For the text-containing cell, return its midpoint in (x, y) coordinate format. 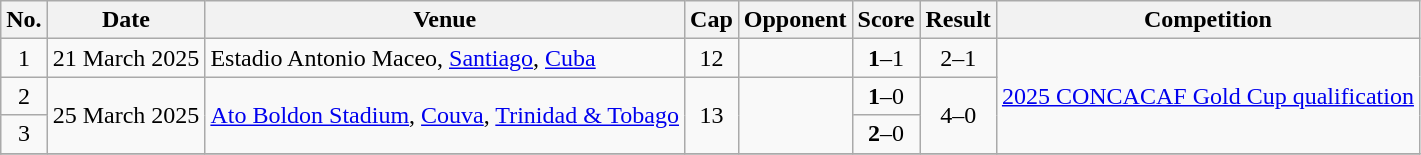
2–1 (958, 58)
3 (24, 134)
1–0 (886, 96)
1 (24, 58)
Cap (712, 20)
Estadio Antonio Maceo, Santiago, Cuba (445, 58)
21 March 2025 (126, 58)
25 March 2025 (126, 115)
13 (712, 115)
Score (886, 20)
Venue (445, 20)
2 (24, 96)
2–0 (886, 134)
Date (126, 20)
Competition (1208, 20)
Opponent (795, 20)
2025 CONCACAF Gold Cup qualification (1208, 96)
Ato Boldon Stadium, Couva, Trinidad & Tobago (445, 115)
No. (24, 20)
Result (958, 20)
4–0 (958, 115)
1–1 (886, 58)
12 (712, 58)
